Return [x, y] of the center of cell containing provided text 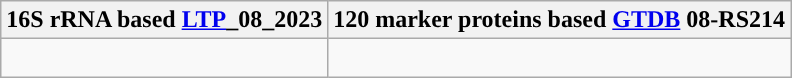
16S rRNA based LTP_08_2023 [164, 20]
120 marker proteins based GTDB 08-RS214 [560, 20]
